Find where the given text appears and provide that cell's center as (x, y) coordinate. 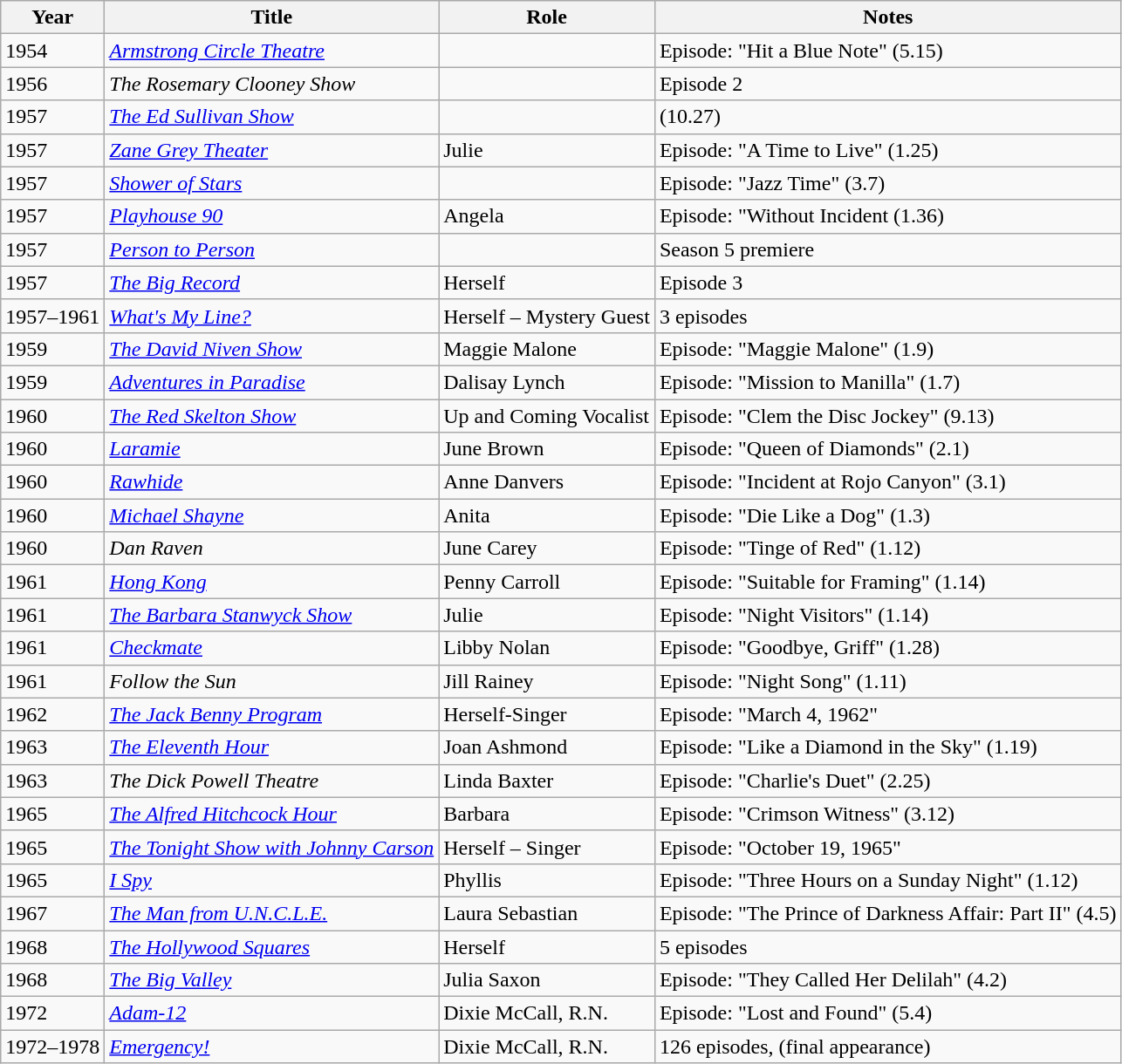
1962 (52, 714)
(10.27) (888, 117)
Year (52, 17)
Episode: "March 4, 1962" (888, 714)
Herself – Mystery Guest (547, 316)
1957–1961 (52, 316)
The Eleventh Hour (272, 747)
Episode: "Night Visitors" (1.14) (888, 615)
Dan Raven (272, 549)
Episode: "Like a Diamond in the Sky" (1.19) (888, 747)
Libby Nolan (547, 648)
The Ed Sullivan Show (272, 117)
The Barbara Stanwyck Show (272, 615)
Shower of Stars (272, 183)
Episode: "Tinge of Red" (1.12) (888, 549)
Episode: "Queen of Diamonds" (2.1) (888, 449)
Phyllis (547, 880)
Anne Danvers (547, 482)
The Man from U.N.C.L.E. (272, 913)
Playhouse 90 (272, 216)
Checkmate (272, 648)
Episode 2 (888, 84)
Episode: "Suitable for Framing" (1.14) (888, 582)
Penny Carroll (547, 582)
Episode 3 (888, 283)
Zane Grey Theater (272, 150)
Episode: "Mission to Manilla" (1.7) (888, 382)
1972–1978 (52, 1047)
Emergency! (272, 1047)
Episode: "Maggie Malone" (1.9) (888, 349)
The Red Skelton Show (272, 416)
Title (272, 17)
Episode: "Without Incident (1.36) (888, 216)
Michael Shayne (272, 515)
Episode: "Incident at Rojo Canyon" (3.1) (888, 482)
Episode: "A Time to Live" (1.25) (888, 150)
Person to Person (272, 249)
Jill Rainey (547, 681)
Armstrong Circle Theatre (272, 51)
June Carey (547, 549)
Angela (547, 216)
Laura Sebastian (547, 913)
The Big Valley (272, 980)
The Jack Benny Program (272, 714)
Episode: "They Called Her Delilah" (4.2) (888, 980)
Episode: "Die Like a Dog" (1.3) (888, 515)
The Alfred Hitchcock Hour (272, 814)
June Brown (547, 449)
Laramie (272, 449)
1967 (52, 913)
The Hollywood Squares (272, 946)
Episode: "Jazz Time" (3.7) (888, 183)
126 episodes, (final appearance) (888, 1047)
I Spy (272, 880)
3 episodes (888, 316)
Episode: "October 19, 1965" (888, 847)
Episode: "The Prince of Darkness Affair: Part II" (4.5) (888, 913)
Episode: "Three Hours on a Sunday Night" (1.12) (888, 880)
The Rosemary Clooney Show (272, 84)
5 episodes (888, 946)
1956 (52, 84)
1972 (52, 1013)
Maggie Malone (547, 349)
Julia Saxon (547, 980)
Episode: "Night Song" (1.11) (888, 681)
Joan Ashmond (547, 747)
Follow the Sun (272, 681)
Adam-12 (272, 1013)
Season 5 premiere (888, 249)
The Big Record (272, 283)
Notes (888, 17)
Episode: "Clem the Disc Jockey" (9.13) (888, 416)
Up and Coming Vocalist (547, 416)
Linda Baxter (547, 781)
Barbara (547, 814)
Role (547, 17)
What's My Line? (272, 316)
Episode: "Goodbye, Griff" (1.28) (888, 648)
Episode: "Hit a Blue Note" (5.15) (888, 51)
1954 (52, 51)
Dalisay Lynch (547, 382)
The David Niven Show (272, 349)
Herself – Singer (547, 847)
Rawhide (272, 482)
Anita (547, 515)
The Dick Powell Theatre (272, 781)
Episode: "Crimson Witness" (3.12) (888, 814)
Hong Kong (272, 582)
Episode: "Charlie's Duet" (2.25) (888, 781)
Adventures in Paradise (272, 382)
Episode: "Lost and Found" (5.4) (888, 1013)
The Tonight Show with Johnny Carson (272, 847)
Herself-Singer (547, 714)
